Pinpoint the cell where the given text exists, returning its (x, y) midpoint coordinate. 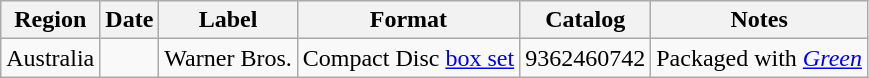
Packaged with Green (760, 58)
Compact Disc box set (408, 58)
9362460742 (586, 58)
Date (130, 20)
Label (228, 20)
Catalog (586, 20)
Australia (50, 58)
Region (50, 20)
Notes (760, 20)
Format (408, 20)
Warner Bros. (228, 58)
